Extract the [X, Y] coordinate from the center of the cell holding the provided text.  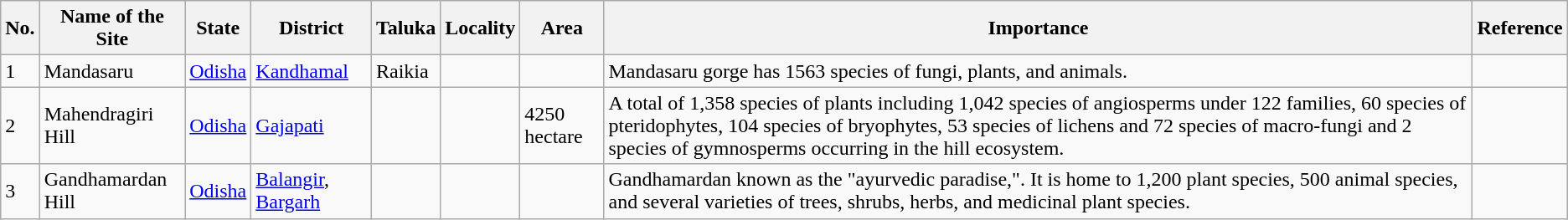
Gandhamardan Hill [112, 191]
Area [562, 28]
4250 hectare [562, 125]
Reference [1519, 28]
State [218, 28]
Locality [481, 28]
Mandasaru [112, 71]
Raikia [405, 71]
District [312, 28]
1 [20, 71]
Gajapati [312, 125]
2 [20, 125]
Balangir, Bargarh [312, 191]
No. [20, 28]
Taluka [405, 28]
Mandasaru gorge has 1563 species of fungi, plants, and animals. [1039, 71]
Kandhamal [312, 71]
Mahendragiri Hill [112, 125]
3 [20, 191]
Name of the Site [112, 28]
Importance [1039, 28]
